Output the (x, y) coordinate of the center of the cell containing the given text.  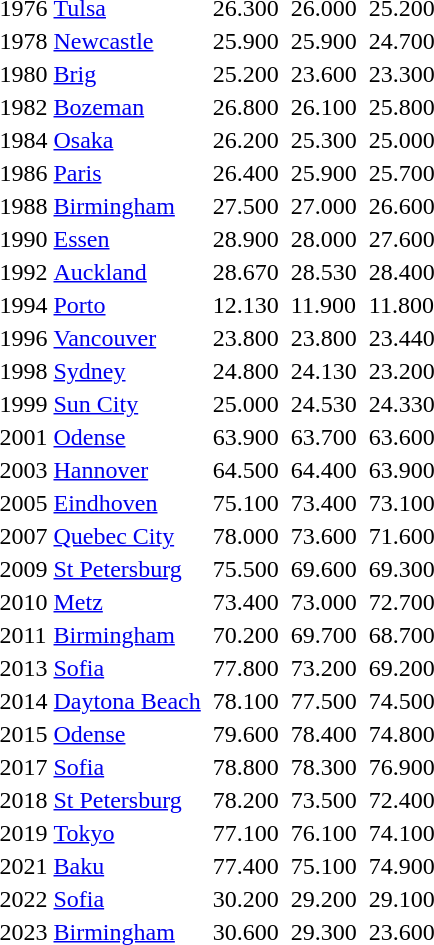
25.300 (324, 140)
Daytona Beach (127, 701)
78.300 (324, 767)
63.900 (246, 437)
12.130 (246, 305)
73.600 (324, 536)
69.600 (324, 569)
Tokyo (127, 833)
Metz (127, 602)
69.700 (324, 635)
Brig (127, 74)
75.500 (246, 569)
27.000 (324, 206)
Hannover (127, 470)
Bozeman (127, 107)
78.200 (246, 800)
73.200 (324, 668)
25.000 (246, 404)
26.200 (246, 140)
28.670 (246, 272)
78.100 (246, 701)
63.700 (324, 437)
Paris (127, 173)
Osaka (127, 140)
64.500 (246, 470)
25.200 (246, 74)
76.100 (324, 833)
78.000 (246, 536)
Newcastle (127, 41)
30.200 (246, 899)
77.800 (246, 668)
Sydney (127, 371)
26.800 (246, 107)
27.500 (246, 206)
28.000 (324, 239)
26.400 (246, 173)
11.900 (324, 305)
73.500 (324, 800)
79.600 (246, 734)
Auckland (127, 272)
23.600 (324, 74)
Porto (127, 305)
Essen (127, 239)
28.900 (246, 239)
28.530 (324, 272)
Quebec City (127, 536)
77.400 (246, 866)
73.000 (324, 602)
64.400 (324, 470)
24.800 (246, 371)
Baku (127, 866)
26.100 (324, 107)
Eindhoven (127, 503)
Vancouver (127, 338)
29.200 (324, 899)
77.100 (246, 833)
24.130 (324, 371)
70.200 (246, 635)
Sun City (127, 404)
78.800 (246, 767)
77.500 (324, 701)
24.530 (324, 404)
78.400 (324, 734)
